Extract the (x, y) coordinate from the center of the cell holding the provided text.  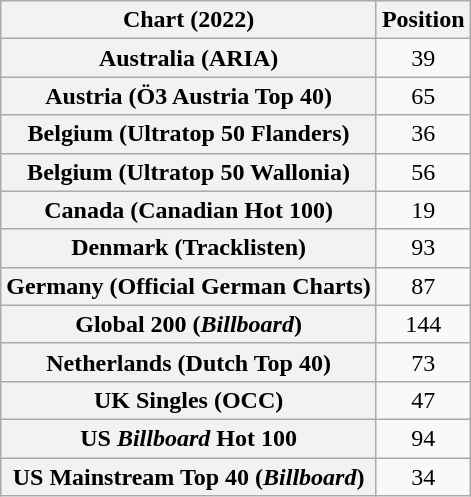
Canada (Canadian Hot 100) (189, 210)
Global 200 (Billboard) (189, 324)
39 (423, 58)
Netherlands (Dutch Top 40) (189, 362)
19 (423, 210)
94 (423, 438)
93 (423, 248)
65 (423, 96)
Belgium (Ultratop 50 Wallonia) (189, 172)
34 (423, 477)
36 (423, 134)
Position (423, 20)
UK Singles (OCC) (189, 400)
Denmark (Tracklisten) (189, 248)
73 (423, 362)
56 (423, 172)
Belgium (Ultratop 50 Flanders) (189, 134)
Austria (Ö3 Austria Top 40) (189, 96)
Chart (2022) (189, 20)
47 (423, 400)
Australia (ARIA) (189, 58)
Germany (Official German Charts) (189, 286)
US Mainstream Top 40 (Billboard) (189, 477)
87 (423, 286)
144 (423, 324)
US Billboard Hot 100 (189, 438)
